Return the [x, y] coordinate for the center point of the cell that contains the specified text.  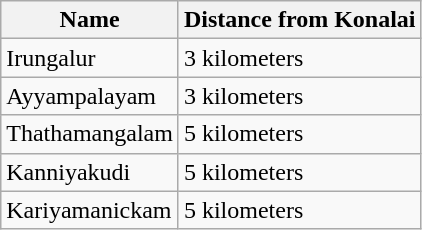
Name [90, 20]
Irungalur [90, 58]
Thathamangalam [90, 134]
Distance from Konalai [300, 20]
Ayyampalayam [90, 96]
Kanniyakudi [90, 172]
Kariyamanickam [90, 210]
